Provide the (x, y) coordinate of the cell's center where the given text is located.  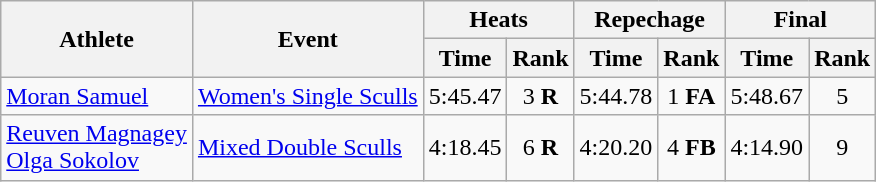
5:45.47 (465, 96)
3 R (540, 96)
5:44.78 (616, 96)
6 R (540, 148)
Repechage (650, 20)
4 FB (692, 148)
5 (842, 96)
Moran Samuel (97, 96)
1 FA (692, 96)
4:18.45 (465, 148)
Women's Single Sculls (308, 96)
Final (800, 20)
Heats (498, 20)
4:14.90 (767, 148)
Athlete (97, 39)
9 (842, 148)
Mixed Double Sculls (308, 148)
Reuven MagnageyOlga Sokolov (97, 148)
4:20.20 (616, 148)
Event (308, 39)
5:48.67 (767, 96)
